Determine the [X, Y] coordinate at the center of the cell enclosing the given text.  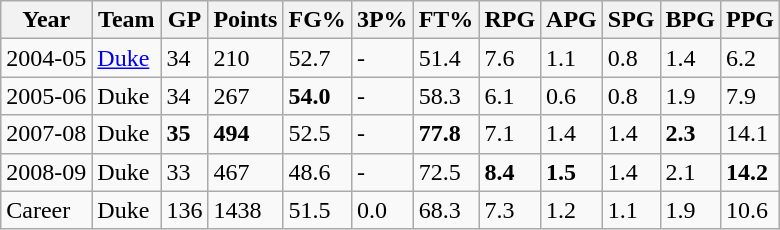
FG% [317, 20]
48.6 [317, 172]
0.0 [382, 210]
51.5 [317, 210]
136 [184, 210]
494 [246, 134]
2008-09 [46, 172]
Career [46, 210]
1.2 [572, 210]
BPG [690, 20]
52.5 [317, 134]
Points [246, 20]
54.0 [317, 96]
51.4 [446, 58]
58.3 [446, 96]
2007-08 [46, 134]
1.5 [572, 172]
72.5 [446, 172]
APG [572, 20]
14.2 [750, 172]
33 [184, 172]
3P% [382, 20]
2.3 [690, 134]
2.1 [690, 172]
10.6 [750, 210]
8.4 [510, 172]
2004-05 [46, 58]
SPG [631, 20]
FT% [446, 20]
7.9 [750, 96]
Year [46, 20]
2005-06 [46, 96]
467 [246, 172]
0.6 [572, 96]
35 [184, 134]
7.3 [510, 210]
14.1 [750, 134]
52.7 [317, 58]
RPG [510, 20]
6.1 [510, 96]
68.3 [446, 210]
6.2 [750, 58]
210 [246, 58]
GP [184, 20]
Team [126, 20]
267 [246, 96]
7.6 [510, 58]
7.1 [510, 134]
PPG [750, 20]
1438 [246, 210]
77.8 [446, 134]
